Extract the [X, Y] coordinate from the center of the cell holding the provided text.  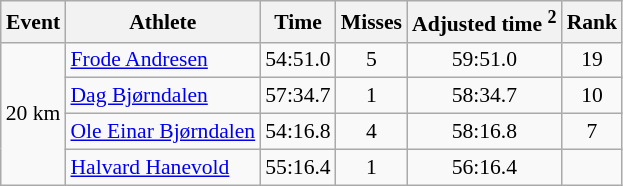
54:16.8 [298, 132]
59:51.0 [484, 60]
57:34.7 [298, 96]
10 [592, 96]
19 [592, 60]
Frode Andresen [162, 60]
56:16.4 [484, 167]
Event [34, 22]
Adjusted time 2 [484, 22]
54:51.0 [298, 60]
Rank [592, 22]
Ole Einar Bjørndalen [162, 132]
Halvard Hanevold [162, 167]
7 [592, 132]
58:16.8 [484, 132]
Time [298, 22]
Dag Bjørndalen [162, 96]
55:16.4 [298, 167]
Misses [372, 22]
5 [372, 60]
4 [372, 132]
20 km [34, 113]
Athlete [162, 22]
58:34.7 [484, 96]
